Return (x, y) of the center of cell containing provided text 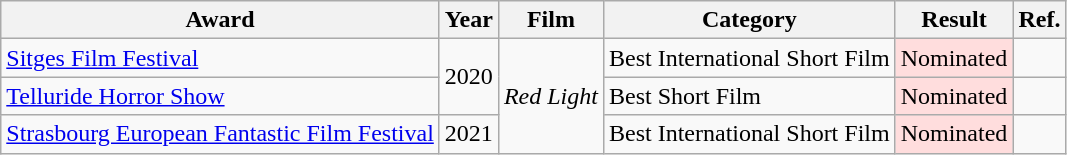
Ref. (1040, 20)
Red Light (550, 96)
Strasbourg European Fantastic Film Festival (220, 134)
Sitges Film Festival (220, 58)
2021 (468, 134)
Result (954, 20)
Year (468, 20)
Category (749, 20)
Telluride Horror Show (220, 96)
Award (220, 20)
Best Short Film (749, 96)
Film (550, 20)
2020 (468, 77)
